Pinpoint the cell where the given text exists, returning its (X, Y) midpoint coordinate. 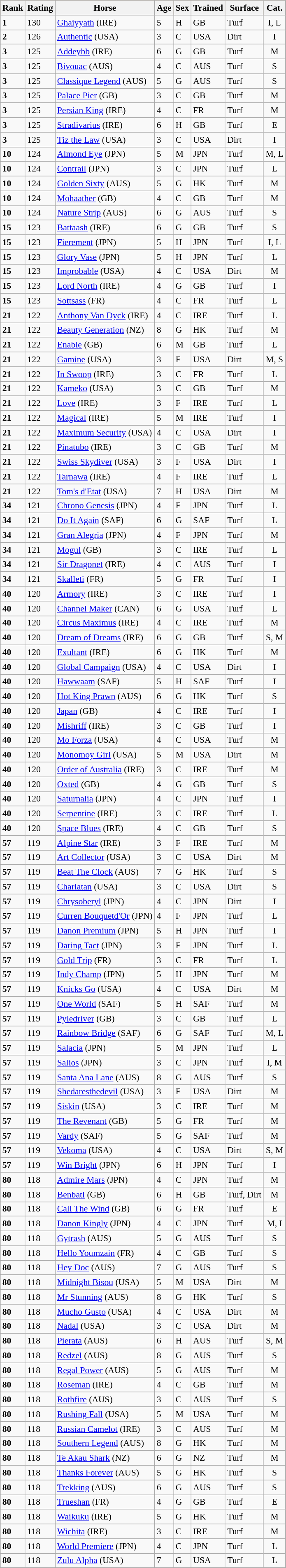
Hawwaam (SAF) (105, 682)
Te Akau Shark (NZ) (105, 1458)
Serpentine (IRE) (105, 814)
Benbatl (GB) (105, 1195)
Bivouac (AUS) (105, 67)
Contrail (JPN) (105, 169)
Armory (IRE) (105, 594)
Nature Strip (AUS) (105, 213)
Almond Eye (JPN) (105, 154)
Chrysoberyl (JPN) (105, 901)
M, S (274, 359)
Pierata (AUS) (105, 1341)
Chrono Genesis (JPN) (105, 506)
Skalleti (FR) (105, 579)
Trekking (AUS) (105, 1487)
Fierement (JPN) (105, 242)
Mr Stunning (AUS) (105, 1297)
Sir Dragonet (IRE) (105, 565)
Pyledriver (GB) (105, 1019)
Palace Pier (GB) (105, 96)
Art Collector (USA) (105, 857)
I, M (274, 1063)
Gamine (USA) (105, 359)
Rainbow Bridge (SAF) (105, 1033)
Anthony Van Dyck (IRE) (105, 315)
Glory Vase (JPN) (105, 257)
Golden Sixty (AUS) (105, 184)
1 (13, 23)
Waikuku (IRE) (105, 1517)
Tiz the Law (USA) (105, 140)
Redzel (AUS) (105, 1356)
Trained (208, 8)
Trueshan (FR) (105, 1502)
Gold Trip (FR) (105, 960)
Turf, Dirt (244, 1195)
NZ (208, 1458)
Magical (IRE) (105, 418)
Kameko (USA) (105, 389)
126 (40, 37)
Daring Tact (JPN) (105, 945)
Pinatubo (IRE) (105, 447)
Love (IRE) (105, 403)
Mohaather (GB) (105, 198)
Hey Doc (AUS) (105, 1268)
Vardy (SAF) (105, 1136)
Rothfire (AUS) (105, 1400)
Monomoy Girl (USA) (105, 755)
Age (164, 8)
Rushing Fall (USA) (105, 1414)
Battaash (IRE) (105, 228)
Beat The Clock (AUS) (105, 872)
Mogul (GB) (105, 550)
Saturnalia (JPN) (105, 799)
Charlatan (USA) (105, 887)
Sottsass (FR) (105, 301)
2 (13, 37)
Cat. (274, 8)
Sex (183, 8)
Salacia (JPN) (105, 1048)
One World (SAF) (105, 1004)
Wichita (IRE) (105, 1531)
Circus Maximus (IRE) (105, 623)
Zulu Alpha (USA) (105, 1561)
Beauty Generation (NZ) (105, 330)
Authentic (USA) (105, 37)
Roseman (IRE) (105, 1385)
Curren Bouquetd'Or (JPN) (105, 916)
Do It Again (SAF) (105, 521)
Mishriff (IRE) (105, 726)
Stradivarius (IRE) (105, 125)
Enable (GB) (105, 345)
Russian Camelot (IRE) (105, 1429)
Alpine Star (IRE) (105, 843)
Mucho Gusto (USA) (105, 1312)
Nadal (USA) (105, 1326)
Call The Wind (GB) (105, 1209)
Channel Maker (CAN) (105, 609)
Lord North (IRE) (105, 286)
Knicks Go (USA) (105, 989)
Danon Premium (JPN) (105, 931)
Tarnawa (IRE) (105, 477)
M, I (274, 1224)
Rank (13, 8)
Midnight Bisou (USA) (105, 1283)
Admire Mars (JPN) (105, 1180)
Hello Youmzain (FR) (105, 1253)
The Revenant (GB) (105, 1121)
Oxted (GB) (105, 784)
Swiss Skydiver (USA) (105, 462)
Rating (40, 8)
Thanks Forever (AUS) (105, 1473)
Global Campaign (USA) (105, 667)
Tom's d'Etat (USA) (105, 491)
Classique Legend (AUS) (105, 81)
Maximum Security (USA) (105, 433)
Exultant (IRE) (105, 653)
130 (40, 23)
In Swoop (IRE) (105, 374)
Improbable (USA) (105, 271)
Gytrash (AUS) (105, 1239)
Persian King (IRE) (105, 111)
Addeybb (IRE) (105, 52)
Indy Champ (JPN) (105, 975)
Win Bright (JPN) (105, 1165)
Mo Forza (USA) (105, 740)
Gran Alegria (JPN) (105, 535)
Regal Power (AUS) (105, 1370)
Vekoma (USA) (105, 1151)
World Premiere (JPN) (105, 1546)
Space Blues (IRE) (105, 828)
Surface (244, 8)
Ghaiyyath (IRE) (105, 23)
Shedaresthedevil (USA) (105, 1092)
Horse (105, 8)
Siskin (USA) (105, 1107)
Southern Legend (AUS) (105, 1443)
Santa Ana Lane (AUS) (105, 1077)
Danon Kingly (JPN) (105, 1224)
Japan (GB) (105, 711)
Salios (JPN) (105, 1063)
Order of Australia (IRE) (105, 770)
Dream of Dreams (IRE) (105, 638)
Hot King Prawn (AUS) (105, 697)
